From the cell containing the given text, extract its center point as [x, y] coordinate. 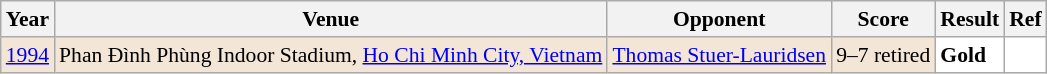
1994 [28, 55]
Venue [330, 19]
Score [883, 19]
Thomas Stuer-Lauridsen [719, 55]
9–7 retired [883, 55]
Year [28, 19]
Gold [970, 55]
Result [970, 19]
Phan Đình Phùng Indoor Stadium, Ho Chi Minh City, Vietnam [330, 55]
Ref [1025, 19]
Opponent [719, 19]
